Output the [X, Y] coordinate of the center of the cell containing the given text.  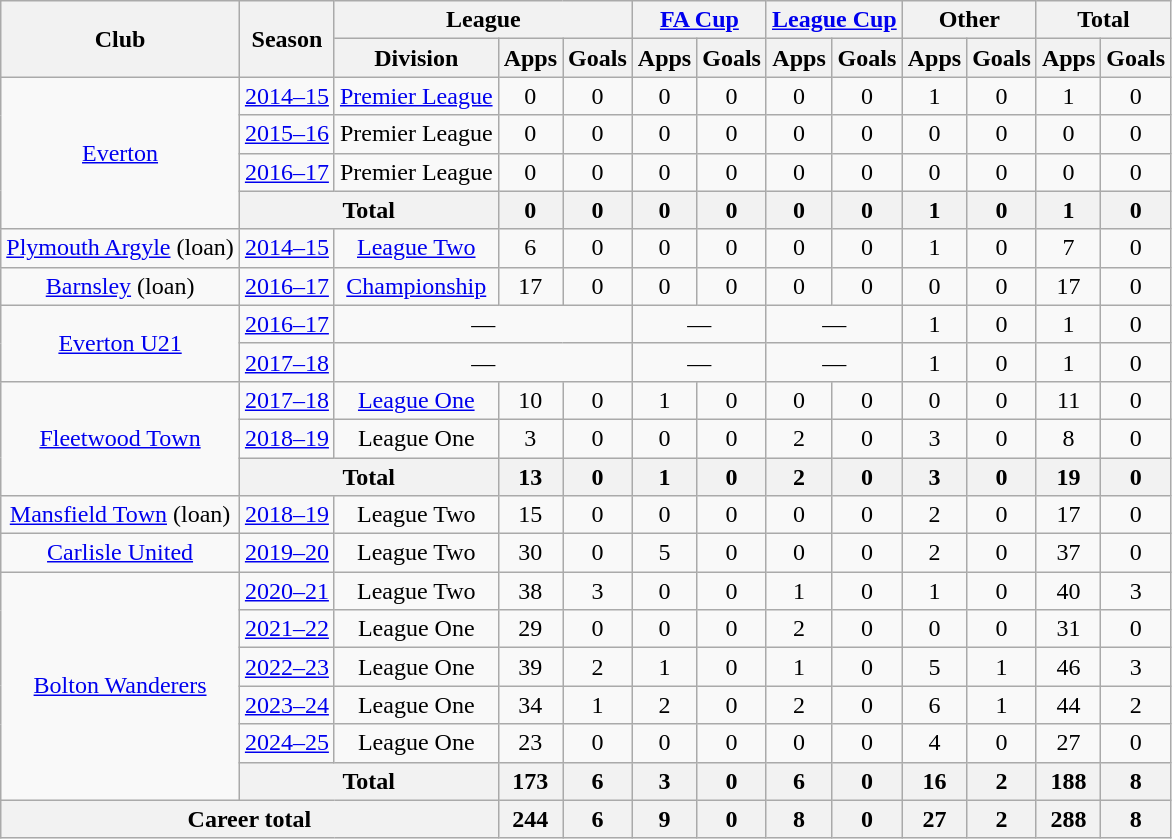
2015–16 [286, 134]
Everton U21 [120, 343]
13 [530, 477]
173 [530, 781]
Barnsley (loan) [120, 286]
2020–21 [286, 591]
10 [530, 400]
23 [530, 743]
FA Cup [699, 20]
40 [1068, 591]
Division [416, 58]
15 [530, 515]
288 [1068, 819]
Plymouth Argyle (loan) [120, 248]
Everton [120, 153]
2019–20 [286, 553]
31 [1068, 629]
188 [1068, 781]
46 [1068, 667]
16 [934, 781]
Championship [416, 286]
244 [530, 819]
League Cup [834, 20]
44 [1068, 705]
Club [120, 39]
2024–25 [286, 743]
38 [530, 591]
Season [286, 39]
Fleetwood Town [120, 438]
2023–24 [286, 705]
Carlisle United [120, 553]
37 [1068, 553]
29 [530, 629]
4 [934, 743]
39 [530, 667]
19 [1068, 477]
Career total [250, 819]
11 [1068, 400]
34 [530, 705]
2022–23 [286, 667]
7 [1068, 248]
Mansfield Town (loan) [120, 515]
Bolton Wanderers [120, 686]
2021–22 [286, 629]
9 [664, 819]
League [483, 20]
Other [969, 20]
30 [530, 553]
